Search for the cell housing the specified text and yield its (x, y) center coordinate. 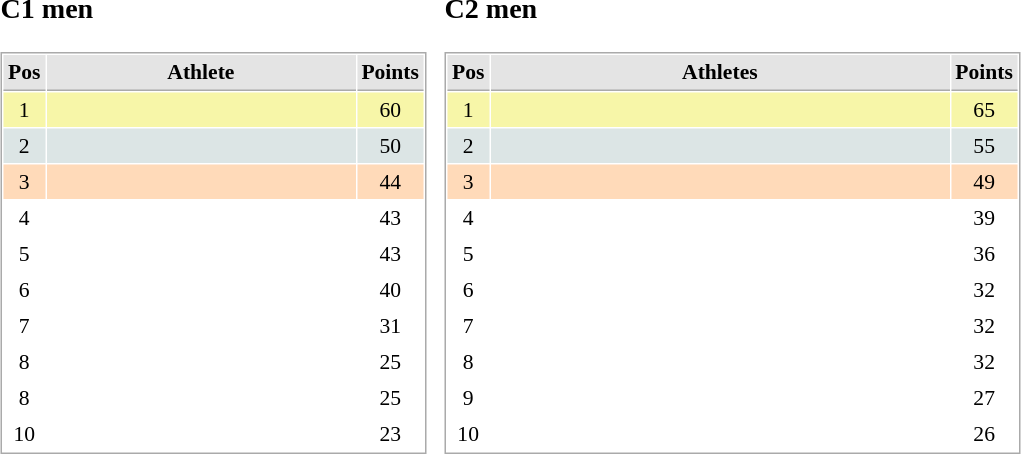
49 (984, 182)
Athlete (200, 74)
40 (390, 290)
36 (984, 254)
65 (984, 110)
31 (390, 326)
39 (984, 218)
60 (390, 110)
9 (468, 398)
50 (390, 146)
55 (984, 146)
23 (390, 434)
26 (984, 434)
Athletes (720, 74)
27 (984, 398)
44 (390, 182)
